Extract the (X, Y) coordinate from the center of the cell holding the provided text.  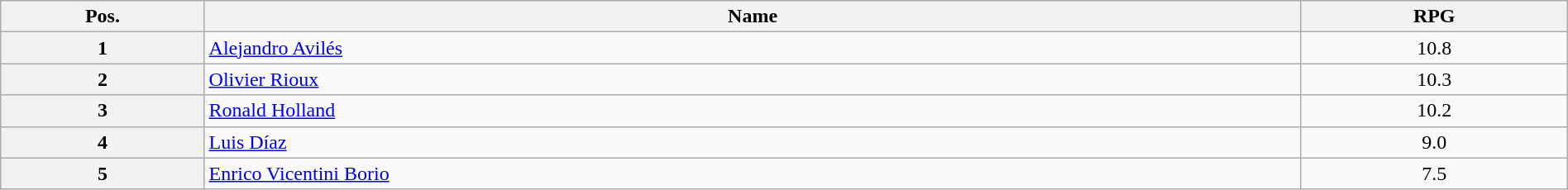
4 (103, 142)
7.5 (1434, 173)
Pos. (103, 17)
3 (103, 111)
10.2 (1434, 111)
RPG (1434, 17)
Luis Díaz (753, 142)
Olivier Rioux (753, 79)
10.3 (1434, 79)
5 (103, 173)
Name (753, 17)
9.0 (1434, 142)
Alejandro Avilés (753, 48)
1 (103, 48)
Enrico Vicentini Borio (753, 173)
Ronald Holland (753, 111)
10.8 (1434, 48)
2 (103, 79)
